Return [x, y] of the center of cell containing provided text 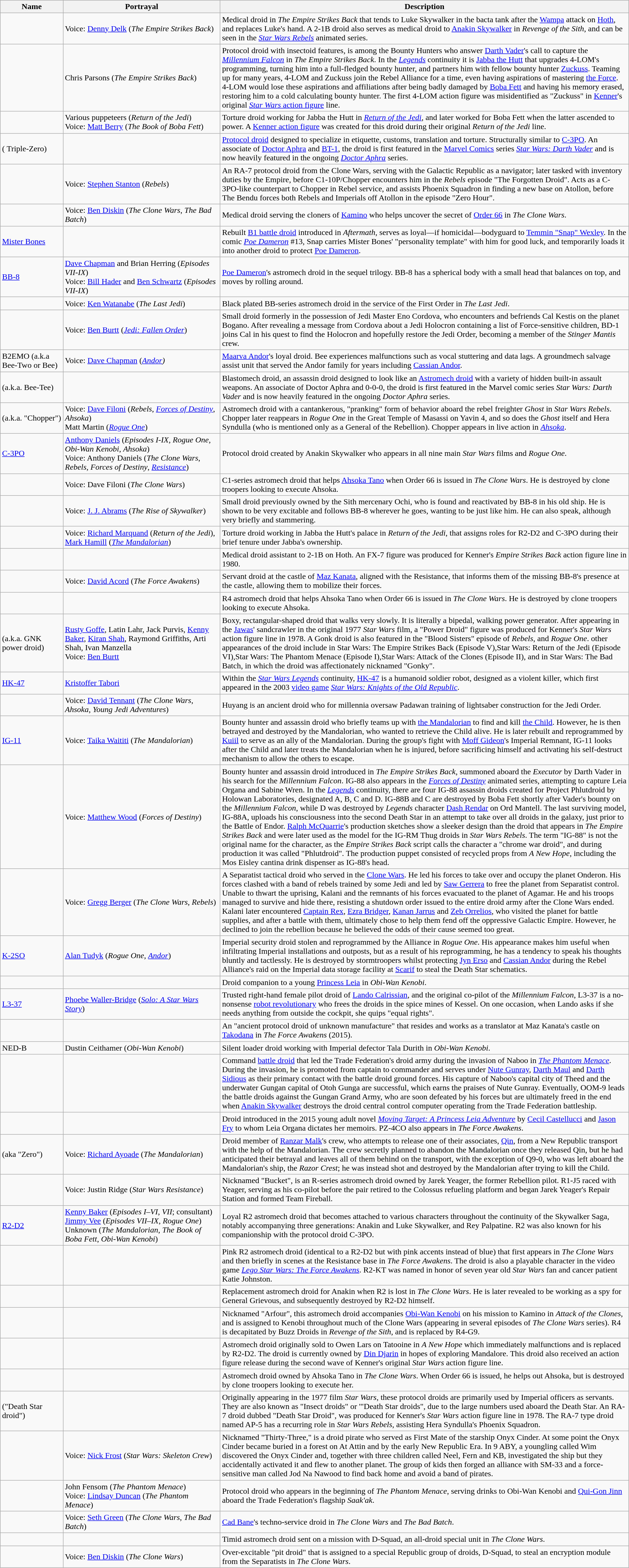
Voice: Justin Ridge (Star Wars Resistance) [142, 1190]
(a.k.a. "Chopper") [32, 418]
NED-B [32, 1048]
HK-47 [32, 683]
Dave Chapman and Brian Herring (Episodes VII-IX)Voice: Bill Hader and Ben Schwartz (Episodes VII-IX) [142, 277]
Various puppeteers (Return of the Jedi)Voice: Matt Berry (The Book of Boba Fett) [142, 122]
Voice: Ben Diskin (The Clone Wars) [142, 1557]
Voice: Dave Filoni (Rebels, Forces of Destiny, Ahsoka)Matt Martin (Rogue One) [142, 418]
Description [424, 7]
Medical droid serving the cloners of Kamino who helps uncover the secret of Order 66 in The Clone Wars. [424, 215]
Portrayal [142, 7]
Rusty Goffe, Latin Lahr, Jack Purvis, Kenny Baker, Kiran Shah, Raymond Griffiths, Arti Shah, Ivan ManzellaVoice: Ben Burtt [142, 643]
Kristoffer Tabori [142, 683]
Voice: Dave Chapman (Andor) [142, 360]
Huyang is an ancient droid who for millennia oversaw Padawan training of lightsaber construction for the Jedi Order. [424, 705]
Anthony Daniels (Episodes I-IX, Rogue One, Obi-Wan Kenobi, Ahsoka)Voice: Anthony Daniels (The Clone Wars, Rebels, Forces of Destiny, Resistance) [142, 454]
Voice: Gregg Berger (The Clone Wars, Rebels) [142, 902]
(aka "Zero") [32, 1154]
John Fensom (The Phantom Menace)Voice: Lindsay Duncan (The Phantom Menace) [142, 1495]
Voice: Ben Diskin (The Clone Wars, The Bad Batch) [142, 215]
Voice: J. J. Abrams (The Rise of Skywalker) [142, 511]
Kenny Baker (Episodes I–VI, VII; consultant)Jimmy Vee (Episodes VII–IX, Rogue One)Unknown (The Mandalorian, The Book of Boba Fett, Obi-Wan Kenobi) [142, 1225]
C-3PO [32, 454]
Medical droid assistant to 2-1B on Hoth. An FX-7 figure was produced for Kenner's Empire Strikes Back action figure line in 1980. [424, 559]
Voice: Nick Frost (Star Wars: Skeleton Crew) [142, 1455]
("Death Star droid") [32, 1411]
Cad Bane's techno-service droid in The Clone Wars and The Bad Batch. [424, 1522]
Voice: Ken Watanabe (The Last Jedi) [142, 303]
Voice: Matthew Wood (Forces of Destiny) [142, 817]
Dustin Ceithamer (Obi-Wan Kenobi) [142, 1048]
Protocol droid created by Anakin Skywalker who appears in all nine main Star Wars films and Rogue One. [424, 454]
Mister Bones [32, 241]
Voice: Richard Marquand (Return of the Jedi), Mark Hamill (The Mandalorian) [142, 537]
K-2SO [32, 955]
B2EMO (a.k.a Bee-Two or Bee) [32, 360]
Voice: Richard Ayoade (The Mandalorian) [142, 1154]
Voice: David Tennant (The Clone Wars, Ahsoka, Young Jedi Adventures) [142, 705]
Voice: Seth Green (The Clone Wars, The Bad Batch) [142, 1522]
Voice: David Acord (The Force Awakens) [142, 581]
Poe Dameron's astromech droid in the sequel trilogy. BB-8 has a spherical body with a small head that balances on top, and moves by rolling around. [424, 277]
Voice: Denny Delk (The Empire Strikes Back) [142, 29]
(a.k.a. Bee-Tee) [32, 387]
L3-37 [32, 1004]
IG-11 [32, 740]
BB-8 [32, 277]
(a.k.a. GNK power droid) [32, 643]
Name [32, 7]
R4 astromech droid that helps Ahsoka Tano when Order 66 is issued in The Clone Wars. He is destroyed by clone troopers looking to execute Ahsoka. [424, 603]
Droid companion to a young Princess Leia in Obi-Wan Kenobi. [424, 982]
Silent loader droid working with Imperial defector Tala Durith in Obi-Wan Kenobi. [424, 1048]
Timid astromech droid sent on a mission with D-Squad, an all-droid special unit in The Clone Wars. [424, 1539]
Black plated BB-series astromech droid in the service of the First Order in The Last Jedi. [424, 303]
Voice: Ben Burtt (Jedi: Fallen Order) [142, 329]
( Triple-Zero) [32, 149]
Voice: Dave Filoni (The Clone Wars) [142, 485]
R2-D2 [32, 1225]
Alan Tudyk (Rogue One, Andor) [142, 955]
Phoebe Waller-Bridge (Solo: A Star Wars Story) [142, 1004]
Chris Parsons (The Empire Strikes Back) [142, 78]
Voice: Stephen Stanton (Rebels) [142, 184]
Voice: Taika Waititi (The Mandalorian) [142, 740]
